Return [x, y] of the center of cell containing provided text 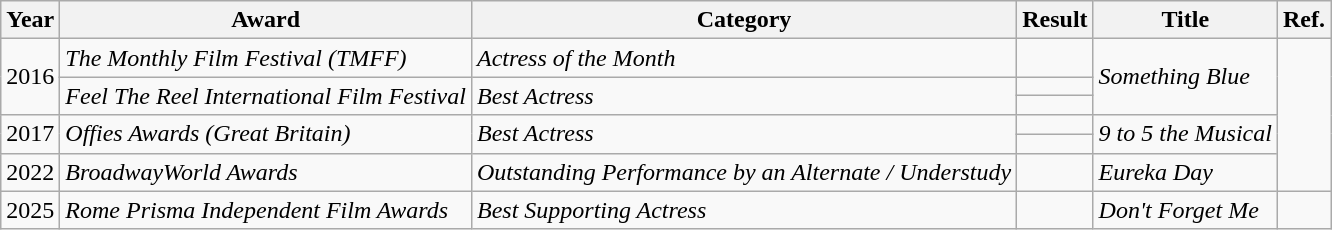
Ref. [1304, 20]
Outstanding Performance by an Alternate / Understudy [744, 172]
9 to 5 the Musical [1185, 134]
Year [30, 20]
2016 [30, 77]
Offies Awards (Great Britain) [266, 134]
Title [1185, 20]
Award [266, 20]
Something Blue [1185, 77]
2017 [30, 134]
Feel The Reel International Film Festival [266, 96]
BroadwayWorld Awards [266, 172]
Don't Forget Me [1185, 210]
Rome Prisma Independent Film Awards [266, 210]
Category [744, 20]
Best Supporting Actress [744, 210]
2022 [30, 172]
Eureka Day [1185, 172]
Actress of the Month [744, 58]
The Monthly Film Festival (TMFF) [266, 58]
Result [1055, 20]
2025 [30, 210]
